Scan for the cell matching the given text and deliver its (x, y) coordinate at center. 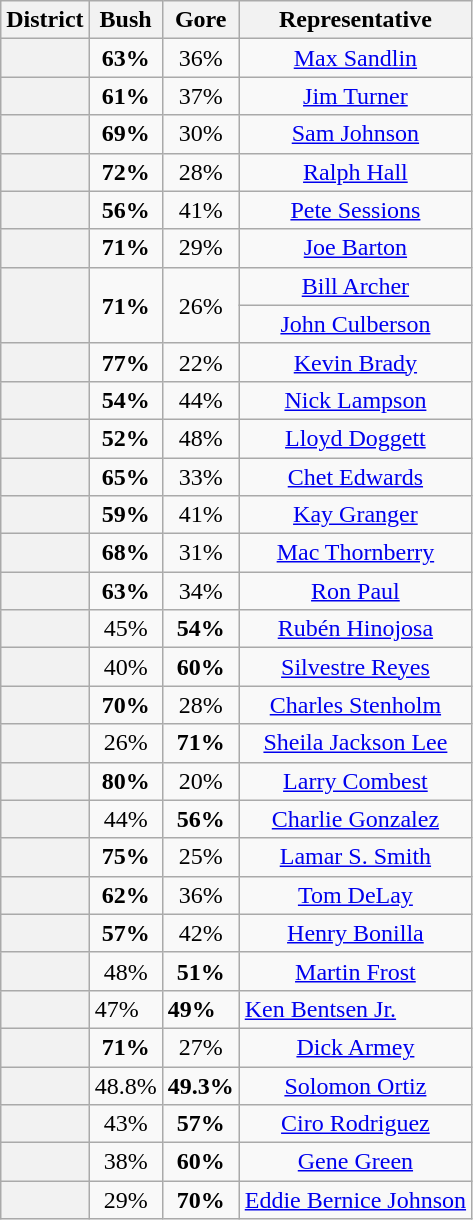
Max Sandlin (355, 58)
59% (126, 515)
75% (126, 857)
33% (200, 477)
Chet Edwards (355, 477)
38% (126, 1162)
Sam Johnson (355, 134)
51% (200, 971)
Rubén Hinojosa (355, 629)
Joe Barton (355, 248)
69% (126, 134)
37% (200, 96)
Bush (126, 20)
Eddie Bernice Johnson (355, 1200)
Ciro Rodriguez (355, 1124)
Martin Frost (355, 971)
34% (200, 591)
27% (200, 1047)
John Culberson (355, 324)
Silvestre Reyes (355, 667)
49.3% (200, 1085)
Jim Turner (355, 96)
Nick Lampson (355, 400)
Kevin Brady (355, 362)
Ralph Hall (355, 172)
77% (126, 362)
25% (200, 857)
Ken Bentsen Jr. (355, 1009)
Pete Sessions (355, 210)
Charles Stenholm (355, 705)
43% (126, 1124)
49% (200, 1009)
45% (126, 629)
Dick Armey (355, 1047)
Mac Thornberry (355, 553)
80% (126, 781)
42% (200, 933)
Charlie Gonzalez (355, 819)
Lamar S. Smith (355, 857)
48.8% (126, 1085)
Kay Granger (355, 515)
Gore (200, 20)
Henry Bonilla (355, 933)
40% (126, 667)
Sheila Jackson Lee (355, 743)
20% (200, 781)
Ron Paul (355, 591)
Solomon Ortiz (355, 1085)
61% (126, 96)
30% (200, 134)
72% (126, 172)
Gene Green (355, 1162)
Representative (355, 20)
65% (126, 477)
62% (126, 895)
Bill Archer (355, 286)
31% (200, 553)
District (45, 20)
68% (126, 553)
Tom DeLay (355, 895)
22% (200, 362)
Lloyd Doggett (355, 438)
Larry Combest (355, 781)
52% (126, 438)
47% (126, 1009)
